Detect which cell encompasses the target text, then output its [X, Y] center coordinate. 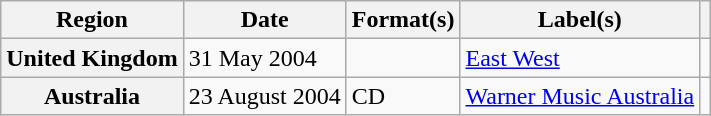
31 May 2004 [264, 58]
Label(s) [580, 20]
CD [403, 96]
Region [92, 20]
Format(s) [403, 20]
23 August 2004 [264, 96]
United Kingdom [92, 58]
Warner Music Australia [580, 96]
East West [580, 58]
Australia [92, 96]
Date [264, 20]
